Return (X, Y) of the center of cell containing provided text 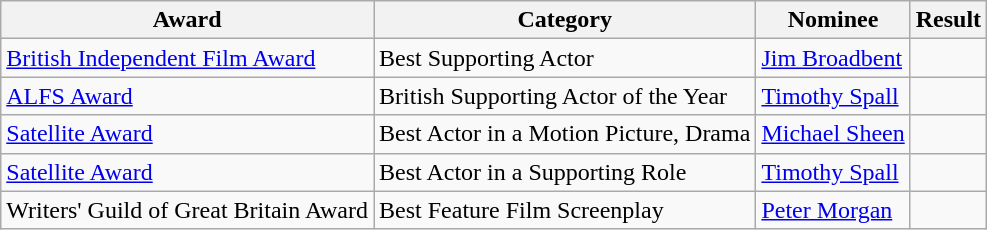
Best Supporting Actor (565, 58)
Michael Sheen (833, 134)
Category (565, 20)
Result (948, 20)
Best Feature Film Screenplay (565, 210)
British Supporting Actor of the Year (565, 96)
Award (188, 20)
Nominee (833, 20)
ALFS Award (188, 96)
Peter Morgan (833, 210)
Best Actor in a Supporting Role (565, 172)
Writers' Guild of Great Britain Award (188, 210)
British Independent Film Award (188, 58)
Jim Broadbent (833, 58)
Best Actor in a Motion Picture, Drama (565, 134)
